From the cell containing the given text, extract its center point as [X, Y] coordinate. 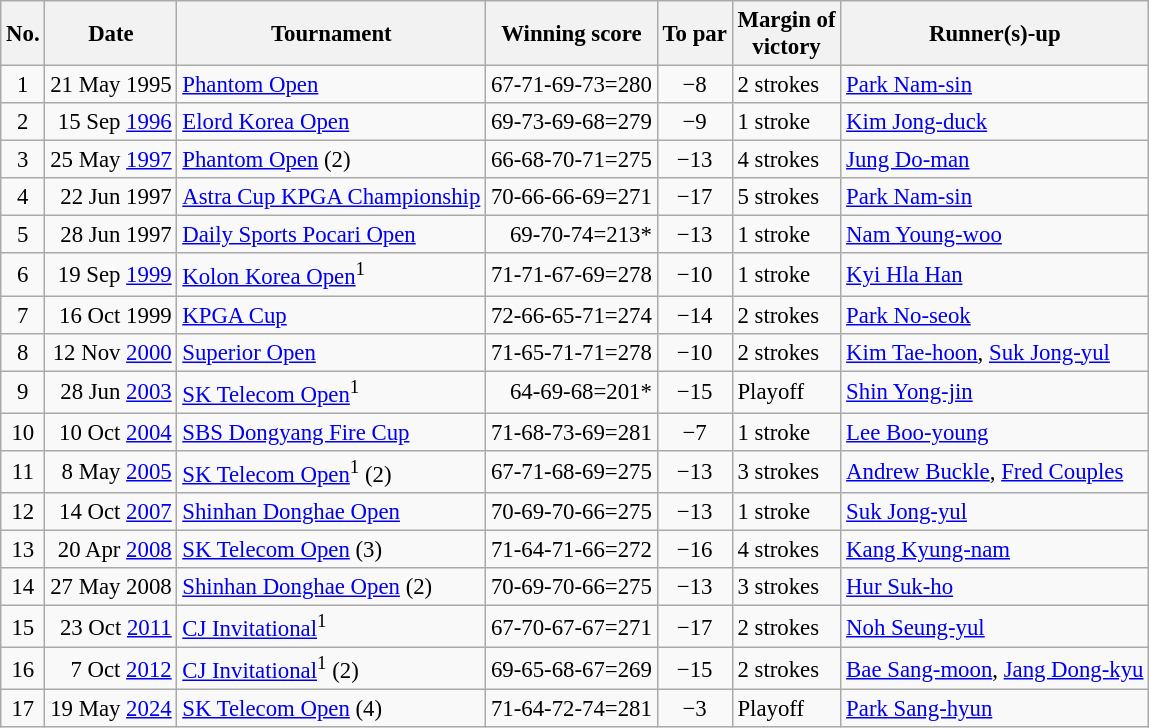
25 May 1997 [111, 160]
Phantom Open (2) [332, 160]
72-66-65-71=274 [572, 315]
1 [23, 85]
71-64-71-66=272 [572, 549]
64-69-68=201* [572, 392]
19 Sep 1999 [111, 275]
Kim Tae-hoon, Suk Jong-yul [995, 352]
28 Jun 1997 [111, 235]
Noh Seung-yul [995, 627]
15 Sep 1996 [111, 122]
21 May 1995 [111, 85]
Runner(s)-up [995, 34]
Andrew Buckle, Fred Couples [995, 472]
8 May 2005 [111, 472]
10 Oct 2004 [111, 432]
12 Nov 2000 [111, 352]
Park No-seok [995, 315]
−9 [694, 122]
−7 [694, 432]
Kim Jong-duck [995, 122]
2 [23, 122]
SK Telecom Open (4) [332, 709]
Winning score [572, 34]
Hur Suk-ho [995, 587]
Margin ofvictory [786, 34]
4 [23, 197]
71-68-73-69=281 [572, 432]
14 Oct 2007 [111, 512]
Phantom Open [332, 85]
70-66-66-69=271 [572, 197]
67-70-67-67=271 [572, 627]
CJ Invitational1 [332, 627]
SBS Dongyang Fire Cup [332, 432]
11 [23, 472]
Kang Kyung-nam [995, 549]
Tournament [332, 34]
16 Oct 1999 [111, 315]
Daily Sports Pocari Open [332, 235]
SK Telecom Open1 (2) [332, 472]
−14 [694, 315]
SK Telecom Open (3) [332, 549]
28 Jun 2003 [111, 392]
69-73-69-68=279 [572, 122]
Superior Open [332, 352]
7 Oct 2012 [111, 669]
14 [23, 587]
Jung Do-man [995, 160]
7 [23, 315]
6 [23, 275]
12 [23, 512]
8 [23, 352]
10 [23, 432]
23 Oct 2011 [111, 627]
Lee Boo-young [995, 432]
71-71-67-69=278 [572, 275]
5 [23, 235]
Nam Young-woo [995, 235]
71-65-71-71=278 [572, 352]
22 Jun 1997 [111, 197]
9 [23, 392]
Kyi Hla Han [995, 275]
CJ Invitational1 (2) [332, 669]
67-71-68-69=275 [572, 472]
To par [694, 34]
Shinhan Donghae Open (2) [332, 587]
Date [111, 34]
Suk Jong-yul [995, 512]
15 [23, 627]
5 strokes [786, 197]
69-65-68-67=269 [572, 669]
KPGA Cup [332, 315]
20 Apr 2008 [111, 549]
No. [23, 34]
19 May 2024 [111, 709]
66-68-70-71=275 [572, 160]
−3 [694, 709]
67-71-69-73=280 [572, 85]
69-70-74=213* [572, 235]
27 May 2008 [111, 587]
16 [23, 669]
Park Sang-hyun [995, 709]
3 [23, 160]
13 [23, 549]
Elord Korea Open [332, 122]
17 [23, 709]
SK Telecom Open1 [332, 392]
−16 [694, 549]
71-64-72-74=281 [572, 709]
Shin Yong-jin [995, 392]
−8 [694, 85]
Astra Cup KPGA Championship [332, 197]
Kolon Korea Open1 [332, 275]
Shinhan Donghae Open [332, 512]
Bae Sang-moon, Jang Dong-kyu [995, 669]
